Determine the (X, Y) coordinate at the center of the cell enclosing the given text.  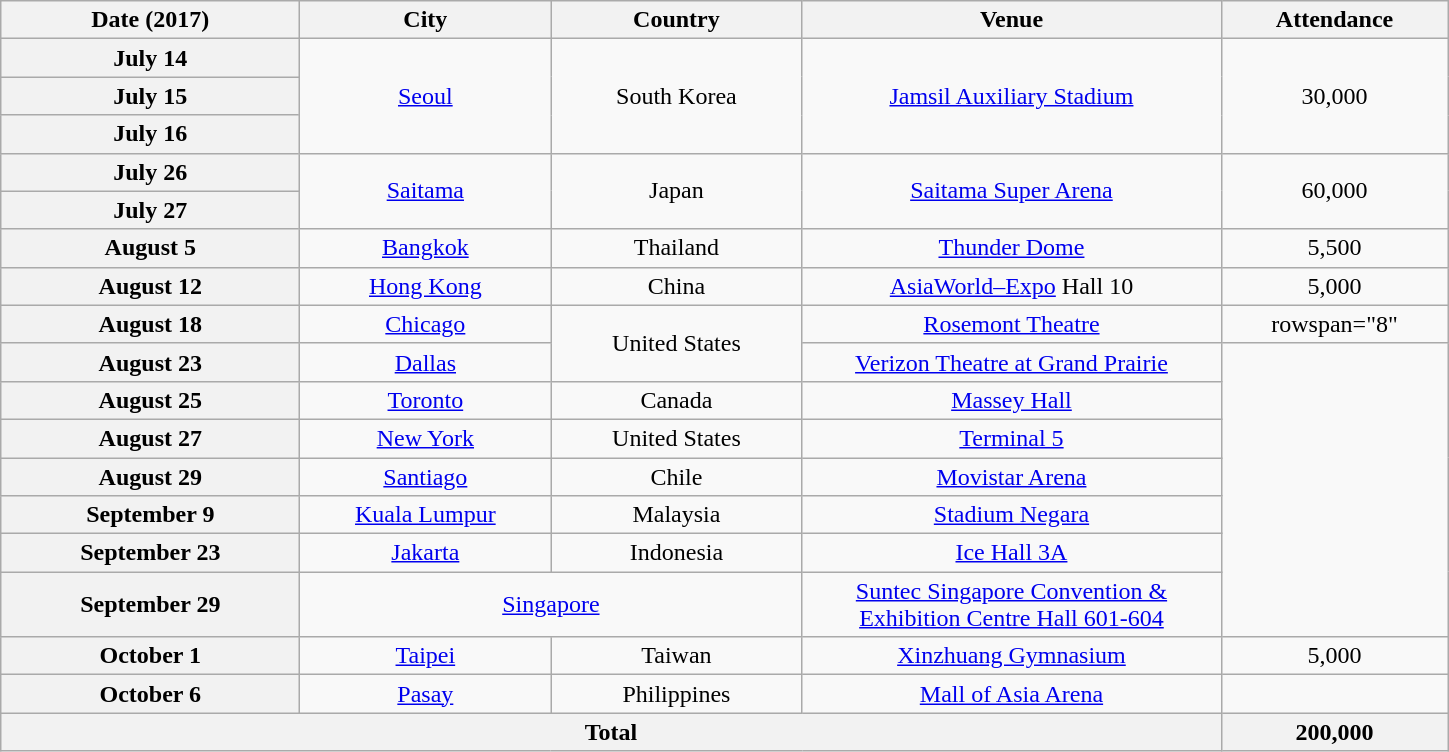
Xinzhuang Gymnasium (1012, 656)
Singapore (551, 604)
Santiago (426, 477)
Taiwan (676, 656)
September 23 (150, 553)
July 14 (150, 58)
October 1 (150, 656)
Rosemont Theatre (1012, 324)
5,500 (1334, 248)
August 12 (150, 286)
Canada (676, 400)
Movistar Arena (1012, 477)
Ice Hall 3A (1012, 553)
Massey Hall (1012, 400)
August 18 (150, 324)
Mall of Asia Arena (1012, 694)
Saitama Super Arena (1012, 191)
Pasay (426, 694)
Terminal 5 (1012, 438)
Bangkok (426, 248)
Chile (676, 477)
September 9 (150, 515)
AsiaWorld–Expo Hall 10 (1012, 286)
Toronto (426, 400)
July 15 (150, 96)
Malaysia (676, 515)
July 16 (150, 134)
September 29 (150, 604)
Indonesia (676, 553)
Date (2017) (150, 20)
Jakarta (426, 553)
Thailand (676, 248)
City (426, 20)
New York (426, 438)
60,000 (1334, 191)
rowspan="8" (1334, 324)
30,000 (1334, 96)
July 26 (150, 172)
Kuala Lumpur (426, 515)
Verizon Theatre at Grand Prairie (1012, 362)
Attendance (1334, 20)
Country (676, 20)
Dallas (426, 362)
Chicago (426, 324)
Philippines (676, 694)
August 29 (150, 477)
China (676, 286)
Jamsil Auxiliary Stadium (1012, 96)
August 25 (150, 400)
200,000 (1334, 732)
July 27 (150, 210)
South Korea (676, 96)
August 27 (150, 438)
Hong Kong (426, 286)
Suntec Singapore Convention & Exhibition Centre Hall 601-604 (1012, 604)
Stadium Negara (1012, 515)
Saitama (426, 191)
August 5 (150, 248)
Venue (1012, 20)
Seoul (426, 96)
Thunder Dome (1012, 248)
Japan (676, 191)
Taipei (426, 656)
August 23 (150, 362)
October 6 (150, 694)
Total (611, 732)
